Scan for the cell matching the given text and deliver its [X, Y] coordinate at center. 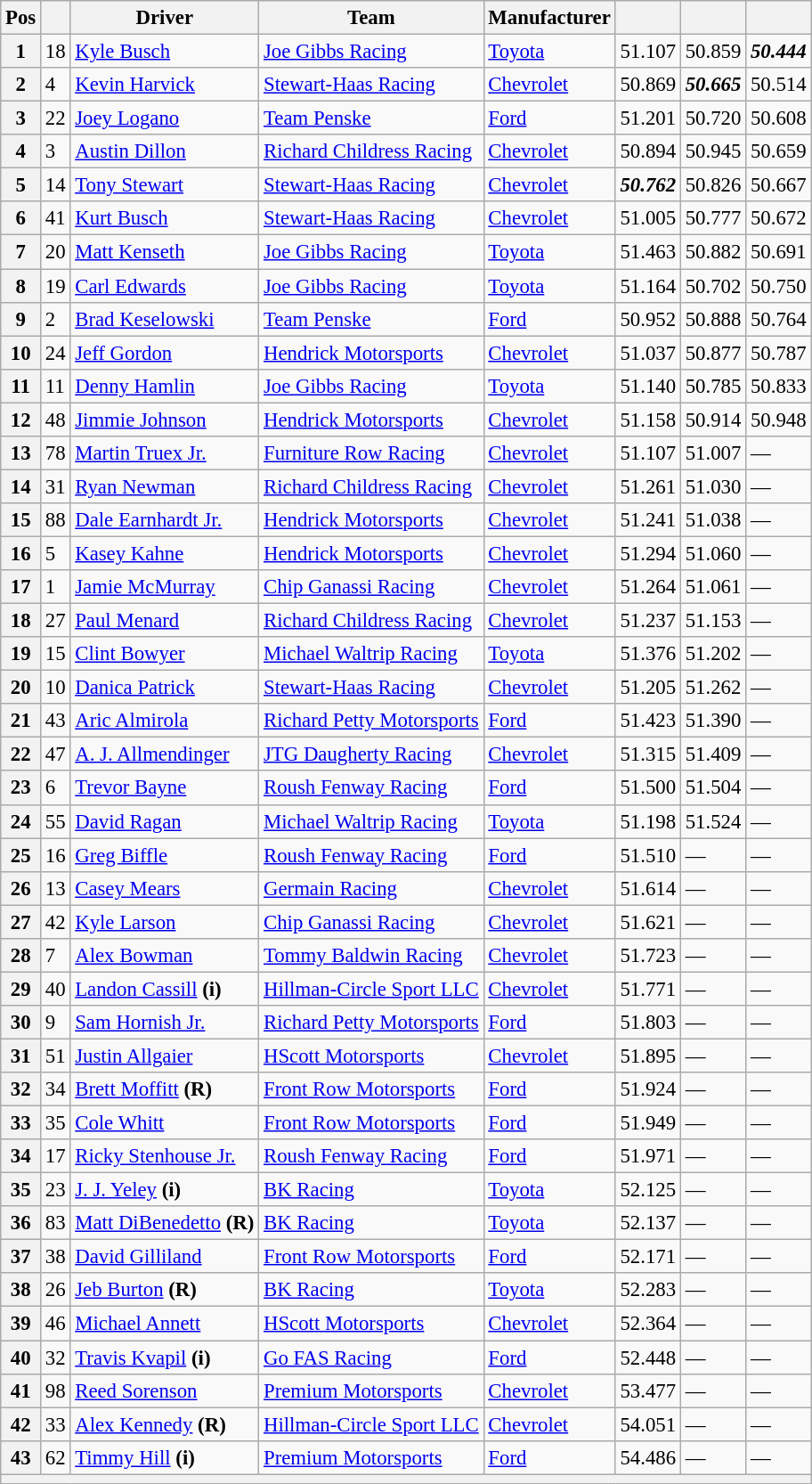
Jeff Gordon [165, 353]
51.510 [648, 855]
30 [21, 1023]
Alex Kennedy (R) [165, 1424]
51.201 [648, 118]
Alex Bowman [165, 956]
Greg Biffle [165, 855]
47 [55, 754]
Kasey Kahne [165, 553]
88 [55, 520]
51.262 [712, 688]
50.608 [778, 118]
78 [55, 453]
David Gilliland [165, 1257]
Brad Keselowski [165, 319]
37 [21, 1257]
50.762 [648, 185]
Joey Logano [165, 118]
51.423 [648, 721]
Martin Truex Jr. [165, 453]
51.524 [712, 821]
Brett Moffitt (R) [165, 1089]
Justin Allgaier [165, 1056]
51.241 [648, 520]
12 [21, 420]
39 [21, 1324]
Tommy Baldwin Racing [371, 956]
51 [55, 1056]
Kurt Busch [165, 218]
51.390 [712, 721]
51.500 [648, 788]
Germain Racing [371, 888]
50.894 [648, 151]
50.888 [712, 319]
50.869 [648, 85]
Furniture Row Racing [371, 453]
50.659 [778, 151]
51.771 [648, 989]
Dale Earnhardt Jr. [165, 520]
Ricky Stenhouse Jr. [165, 1156]
98 [55, 1390]
Trevor Bayne [165, 788]
50.785 [712, 386]
52.283 [648, 1291]
Kyle Larson [165, 922]
51.030 [712, 486]
Matt Kenseth [165, 252]
Tony Stewart [165, 185]
51.038 [712, 520]
51.949 [648, 1123]
Team [371, 18]
A. J. Allmendinger [165, 754]
51.264 [648, 587]
Carl Edwards [165, 286]
Driver [165, 18]
50.777 [712, 218]
51.971 [648, 1156]
50.877 [712, 353]
Sam Hornish Jr. [165, 1023]
51.504 [712, 788]
Reed Sorenson [165, 1390]
50.948 [778, 420]
Travis Kvapil (i) [165, 1358]
51.463 [648, 252]
62 [55, 1457]
51.237 [648, 621]
50.952 [648, 319]
51.005 [648, 218]
51.140 [648, 386]
Pos [21, 18]
Paul Menard [165, 621]
Denny Hamlin [165, 386]
51.007 [712, 453]
Ryan Newman [165, 486]
Matt DiBenedetto (R) [165, 1223]
50.833 [778, 386]
Casey Mears [165, 888]
51.261 [648, 486]
55 [55, 821]
51.924 [648, 1089]
50.826 [712, 185]
Danica Patrick [165, 688]
Aric Almirola [165, 721]
50.667 [778, 185]
50.702 [712, 286]
51.202 [712, 654]
50.691 [778, 252]
50.720 [712, 118]
50.945 [712, 151]
51.158 [648, 420]
Austin Dillon [165, 151]
J. J. Yeley (i) [165, 1190]
David Ragan [165, 821]
JTG Daugherty Racing [371, 754]
51.294 [648, 553]
51.205 [648, 688]
50.514 [778, 85]
50.750 [778, 286]
21 [21, 721]
50.882 [712, 252]
50.665 [712, 85]
Go FAS Racing [371, 1358]
51.037 [648, 353]
Jimmie Johnson [165, 420]
51.164 [648, 286]
Kyle Busch [165, 52]
36 [21, 1223]
51.061 [712, 587]
8 [21, 286]
51.409 [712, 754]
48 [55, 420]
50.914 [712, 420]
51.153 [712, 621]
Kevin Harvick [165, 85]
Jamie McMurray [165, 587]
50.859 [712, 52]
Jeb Burton (R) [165, 1291]
Michael Annett [165, 1324]
51.803 [648, 1023]
51.895 [648, 1056]
52.448 [648, 1358]
50.444 [778, 52]
51.621 [648, 922]
Manufacturer [549, 18]
54.051 [648, 1424]
Clint Bowyer [165, 654]
52.137 [648, 1223]
51.723 [648, 956]
51.198 [648, 821]
51.376 [648, 654]
53.477 [648, 1390]
52.364 [648, 1324]
51.614 [648, 888]
50.787 [778, 353]
29 [21, 989]
Landon Cassill (i) [165, 989]
51.060 [712, 553]
Timmy Hill (i) [165, 1457]
51.315 [648, 754]
50.672 [778, 218]
54.486 [648, 1457]
28 [21, 956]
25 [21, 855]
52.125 [648, 1190]
83 [55, 1223]
46 [55, 1324]
Cole Whitt [165, 1123]
52.171 [648, 1257]
50.764 [778, 319]
